Return the [X, Y] coordinate for the center point of the cell that contains the specified text.  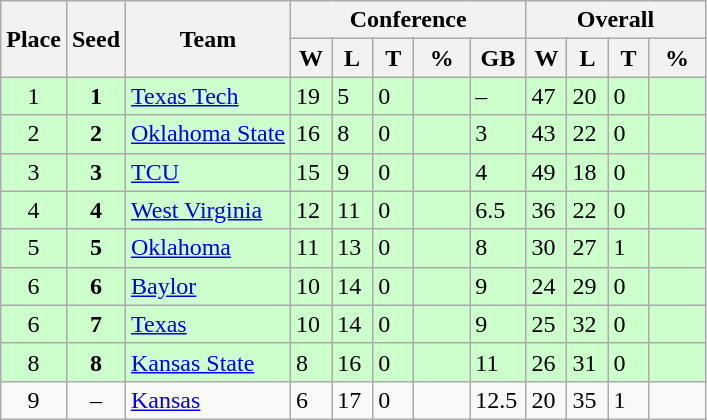
15 [312, 172]
30 [546, 248]
47 [546, 96]
Team [208, 39]
24 [546, 286]
Oklahoma [208, 248]
Kansas [208, 400]
7 [96, 324]
6.5 [498, 210]
12 [312, 210]
19 [312, 96]
29 [588, 286]
Overall [616, 20]
Baylor [208, 286]
Place [34, 39]
27 [588, 248]
12.5 [498, 400]
13 [352, 248]
Conference [408, 20]
18 [588, 172]
36 [546, 210]
26 [546, 362]
Seed [96, 39]
GB [498, 58]
Kansas State [208, 362]
43 [546, 134]
25 [546, 324]
TCU [208, 172]
49 [546, 172]
35 [588, 400]
Texas Tech [208, 96]
Oklahoma State [208, 134]
Texas [208, 324]
31 [588, 362]
17 [352, 400]
West Virginia [208, 210]
32 [588, 324]
